From the cell containing the given text, extract its center point as (x, y) coordinate. 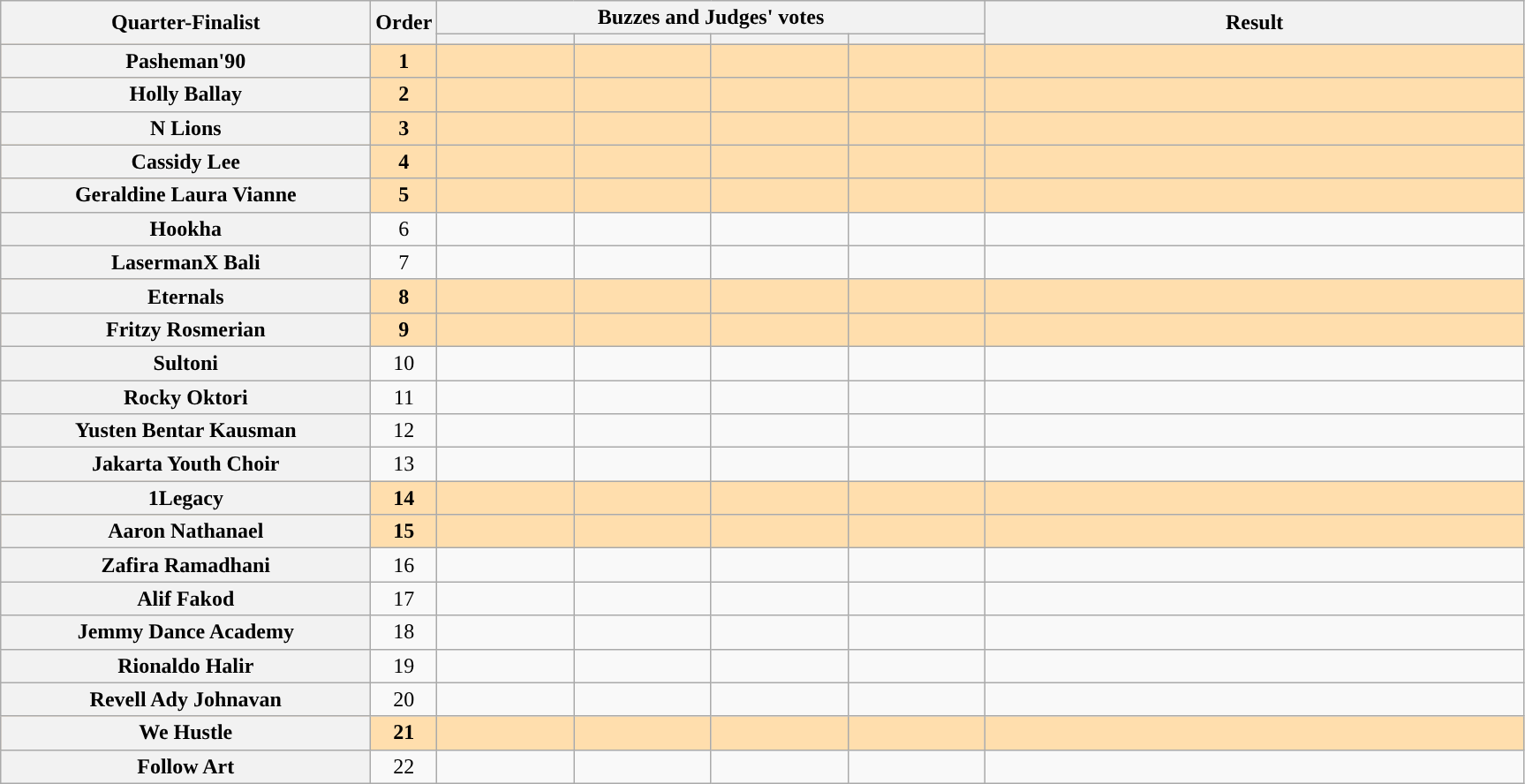
22 (404, 766)
1Legacy (185, 498)
Jakarta Youth Choir (185, 464)
Buzzes and Judges' votes (711, 18)
18 (404, 632)
12 (404, 431)
16 (404, 565)
3 (404, 128)
Yusten Bentar Kausman (185, 431)
7 (404, 262)
21 (404, 733)
Aaron Nathanael (185, 531)
11 (404, 396)
Revell Ady Johnavan (185, 699)
Result (1254, 23)
13 (404, 464)
Fritzy Rosmerian (185, 329)
17 (404, 599)
8 (404, 296)
N Lions (185, 128)
Rocky Oktori (185, 396)
9 (404, 329)
14 (404, 498)
6 (404, 229)
5 (404, 195)
19 (404, 666)
Pasheman'90 (185, 61)
Geraldine Laura Vianne (185, 195)
Eternals (185, 296)
20 (404, 699)
1 (404, 61)
Hookha (185, 229)
Quarter-Finalist (185, 23)
Zafira Ramadhani (185, 565)
15 (404, 531)
Alif Fakod (185, 599)
Cassidy Lee (185, 162)
10 (404, 363)
4 (404, 162)
We Hustle (185, 733)
Holly Ballay (185, 94)
Sultoni (185, 363)
LasermanX Bali (185, 262)
Rionaldo Halir (185, 666)
Jemmy Dance Academy (185, 632)
2 (404, 94)
Follow Art (185, 766)
Order (404, 23)
